Search for the cell housing the specified text and yield its (X, Y) center coordinate. 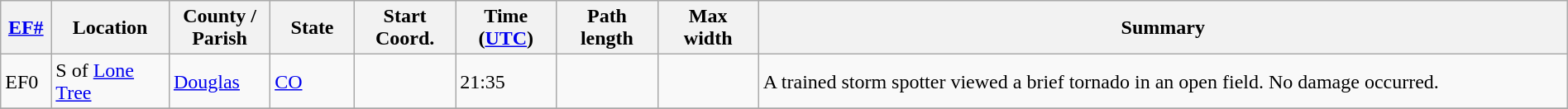
Summary (1163, 28)
CO (313, 81)
A trained storm spotter viewed a brief tornado in an open field. No damage occurred. (1163, 81)
21:35 (506, 81)
Douglas (219, 81)
Time (UTC) (506, 28)
Path length (607, 28)
County / Parish (219, 28)
Location (111, 28)
S of Lone Tree (111, 81)
EF0 (26, 81)
State (313, 28)
Start Coord. (404, 28)
EF# (26, 28)
Max width (708, 28)
